Return the [X, Y] coordinate for the center point of the cell that contains the specified text.  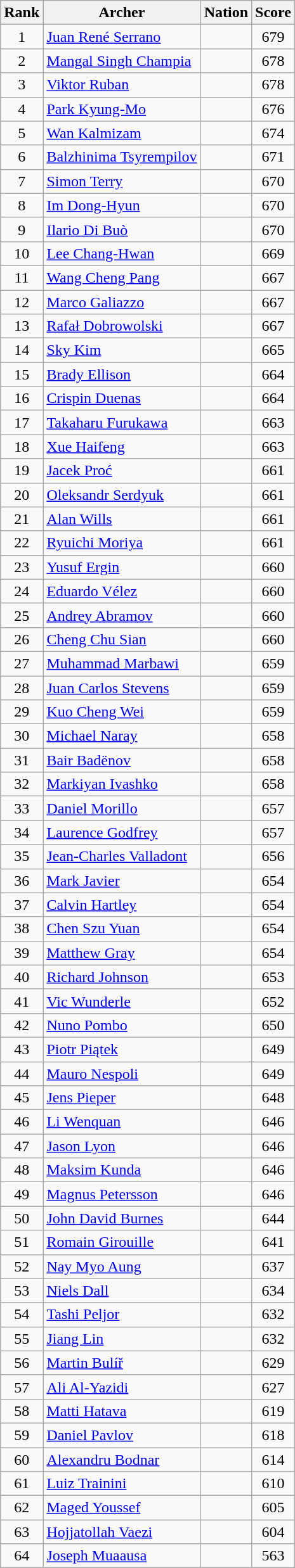
Jacek Proć [122, 471]
Markiyan Ivashko [122, 784]
26 [22, 639]
38 [22, 929]
53 [22, 1291]
21 [22, 519]
Xue Haifeng [122, 447]
Ryuichi Moriya [122, 543]
Alan Wills [122, 519]
Tashi Peljor [122, 1315]
Yusuf Ergin [122, 567]
Juan René Serrano [122, 37]
Li Wenquan [122, 1122]
Niels Dall [122, 1291]
Rafał Dobrowolski [122, 326]
Score [273, 13]
1 [22, 37]
Nuno Pombo [122, 1025]
Juan Carlos Stevens [122, 687]
33 [22, 808]
Rank [22, 13]
57 [22, 1387]
58 [22, 1411]
Romain Girouille [122, 1242]
Jens Pieper [122, 1098]
7 [22, 181]
641 [273, 1242]
63 [22, 1532]
56 [22, 1363]
629 [273, 1363]
Chen Szu Yuan [122, 929]
669 [273, 253]
64 [22, 1556]
Joseph Muaausa [122, 1556]
637 [273, 1266]
Lee Chang-Hwan [122, 253]
Mark Javier [122, 881]
20 [22, 495]
4 [22, 109]
48 [22, 1170]
Alexandru Bodnar [122, 1459]
Calvin Hartley [122, 905]
41 [22, 1001]
14 [22, 350]
665 [273, 350]
604 [273, 1532]
Mangal Singh Champia [122, 61]
59 [22, 1435]
5 [22, 133]
22 [22, 543]
18 [22, 447]
679 [273, 37]
Bair Badënov [122, 760]
Kuo Cheng Wei [122, 712]
Andrey Abramov [122, 615]
Park Kyung-Mo [122, 109]
37 [22, 905]
676 [273, 109]
23 [22, 567]
Jason Lyon [122, 1146]
Maged Youssef [122, 1508]
Brady Ellison [122, 374]
634 [273, 1291]
Crispin Duenas [122, 398]
Archer [122, 13]
605 [273, 1508]
674 [273, 133]
50 [22, 1218]
32 [22, 784]
46 [22, 1122]
Laurence Godfrey [122, 832]
15 [22, 374]
52 [22, 1266]
Hojjatollah Vaezi [122, 1532]
43 [22, 1049]
16 [22, 398]
618 [273, 1435]
31 [22, 760]
614 [273, 1459]
Matthew Gray [122, 953]
Oleksandr Serdyuk [122, 495]
40 [22, 977]
62 [22, 1508]
Balzhinima Tsyrempilov [122, 157]
644 [273, 1218]
Im Dong-Hyun [122, 205]
3 [22, 85]
Jiang Lin [122, 1339]
34 [22, 832]
11 [22, 277]
44 [22, 1074]
Matti Hatava [122, 1411]
Maksim Kunda [122, 1170]
Martin Bulíř [122, 1363]
8 [22, 205]
19 [22, 471]
671 [273, 157]
Eduardo Vélez [122, 591]
563 [273, 1556]
51 [22, 1242]
Sky Kim [122, 350]
John David Burnes [122, 1218]
656 [273, 857]
Viktor Ruban [122, 85]
652 [273, 1001]
Luiz Trainini [122, 1484]
653 [273, 977]
2 [22, 61]
27 [22, 663]
619 [273, 1411]
Takaharu Furukawa [122, 423]
61 [22, 1484]
Jean-Charles Valladont [122, 857]
Nation [226, 13]
648 [273, 1098]
Cheng Chu Sian [122, 639]
36 [22, 881]
Ilario Di Buò [122, 229]
30 [22, 736]
627 [273, 1387]
Michael Naray [122, 736]
Simon Terry [122, 181]
42 [22, 1025]
39 [22, 953]
10 [22, 253]
17 [22, 423]
29 [22, 712]
Ali Al-Yazidi [122, 1387]
12 [22, 302]
650 [273, 1025]
13 [22, 326]
Richard Johnson [122, 977]
35 [22, 857]
47 [22, 1146]
24 [22, 591]
Muhammad Marbawi [122, 663]
28 [22, 687]
Wang Cheng Pang [122, 277]
Nay Myo Aung [122, 1266]
Vic Wunderle [122, 1001]
Wan Kalmizam [122, 133]
54 [22, 1315]
Magnus Petersson [122, 1194]
60 [22, 1459]
49 [22, 1194]
Marco Galiazzo [122, 302]
25 [22, 615]
Daniel Pavlov [122, 1435]
Mauro Nespoli [122, 1074]
610 [273, 1484]
45 [22, 1098]
9 [22, 229]
6 [22, 157]
Daniel Morillo [122, 808]
55 [22, 1339]
Piotr Piątek [122, 1049]
